Scan for the cell matching the given text and deliver its [X, Y] coordinate at center. 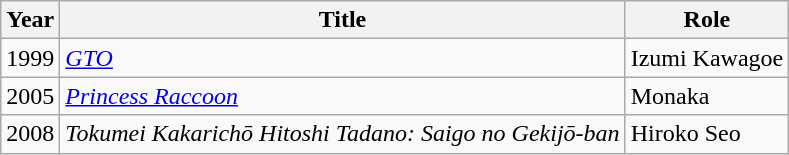
Monaka [707, 96]
Izumi Kawagoe [707, 58]
1999 [30, 58]
Year [30, 20]
Hiroko Seo [707, 134]
Title [342, 20]
2005 [30, 96]
Princess Raccoon [342, 96]
Role [707, 20]
2008 [30, 134]
Tokumei Kakarichō Hitoshi Tadano: Saigo no Gekijō-ban [342, 134]
GTO [342, 58]
